Extract the (x, y) coordinate from the center of the cell holding the provided text.  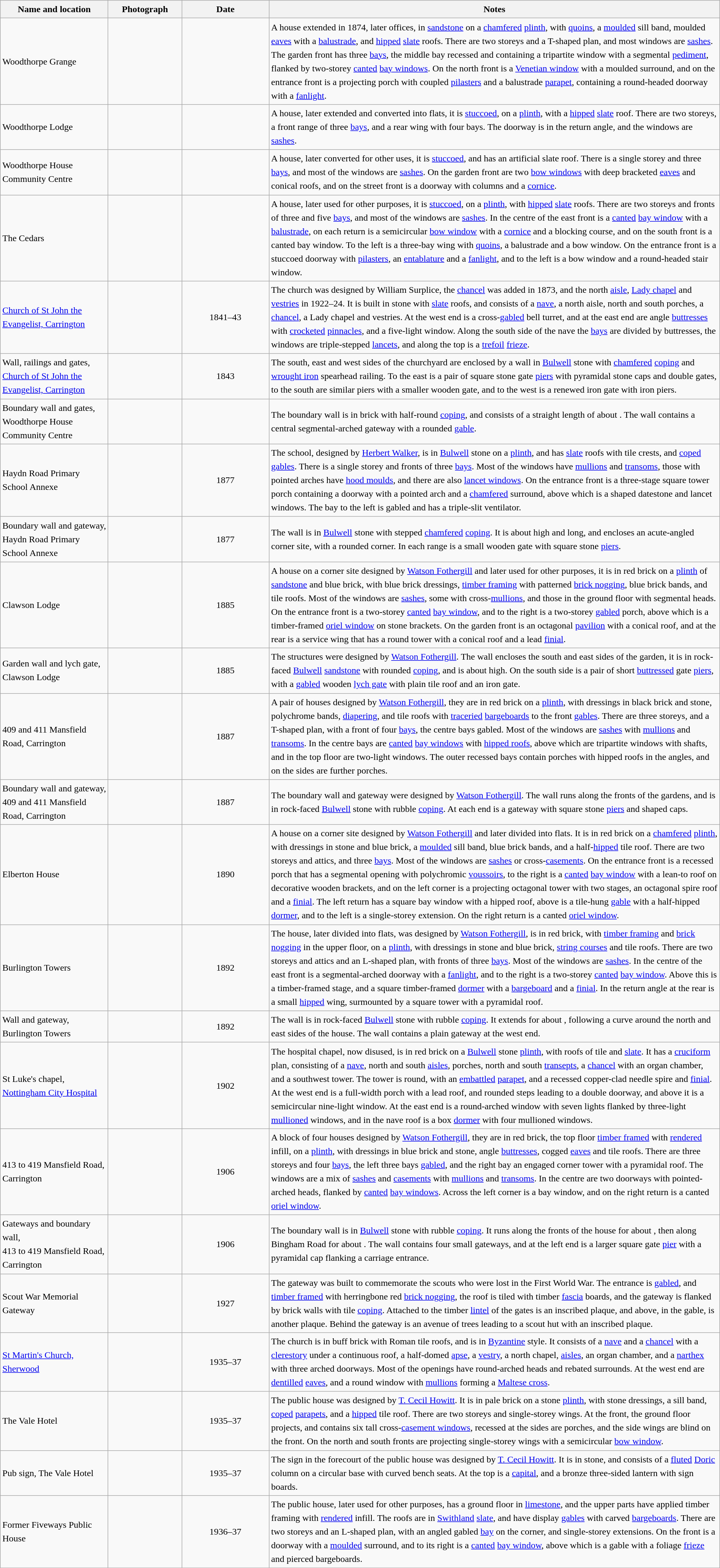
Notes (494, 9)
Boundary wall and gateway,409 and 411 Mansfield Road, Carrington (54, 802)
The Cedars (54, 238)
Photograph (145, 9)
1841–43 (226, 317)
Wall, railings and gates, Church of St John the Evangelist, Carrington (54, 376)
Woodthorpe Grange (54, 62)
Church of St John the Evangelist, Carrington (54, 317)
1902 (226, 1085)
Boundary wall and gateway,Haydn Road Primary School Annexe (54, 539)
Wall and gateway, Burlington Towers (54, 1027)
1927 (226, 1303)
Former Fiveways Public House (54, 1532)
1843 (226, 376)
The Vale Hotel (54, 1421)
Burlington Towers (54, 968)
Woodthorpe House Community Centre (54, 172)
St Martin's Church, Sherwood (54, 1362)
1890 (226, 875)
Scout War Memorial Gateway (54, 1303)
1936–37 (226, 1532)
Date (226, 9)
Clawson Lodge (54, 605)
409 and 411 Mansfield Road, Carrington (54, 737)
Haydn Road Primary School Annexe (54, 480)
Gateways and boundary wall,413 to 419 Mansfield Road, Carrington (54, 1244)
Boundary wall and gates,Woodthorpe House Community Centre (54, 422)
Elberton House (54, 875)
413 to 419 Mansfield Road, Carrington (54, 1172)
Pub sign, The Vale Hotel (54, 1473)
Garden wall and lych gate,Clawson Lodge (54, 671)
Name and location (54, 9)
St Luke's chapel,Nottingham City Hospital (54, 1085)
Woodthorpe Lodge (54, 127)
